Output the [X, Y] coordinate of the center of the cell containing the given text.  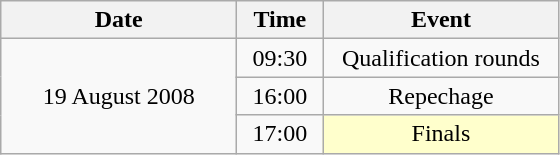
Finals [441, 134]
Event [441, 20]
17:00 [280, 134]
Repechage [441, 96]
Time [280, 20]
16:00 [280, 96]
19 August 2008 [119, 96]
Date [119, 20]
Qualification rounds [441, 58]
09:30 [280, 58]
